Find where the given text appears and provide that cell's center as [X, Y] coordinate. 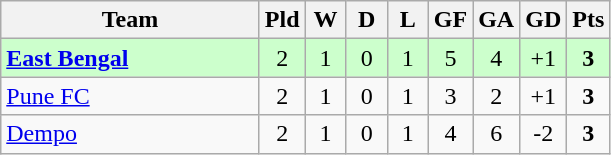
Pts [588, 20]
GF [450, 20]
Dempo [130, 134]
6 [496, 134]
Pld [282, 20]
L [408, 20]
W [326, 20]
GA [496, 20]
-2 [544, 134]
Team [130, 20]
D [366, 20]
Pune FC [130, 96]
GD [544, 20]
East Bengal [130, 58]
5 [450, 58]
